Determine the [X, Y] coordinate at the center of the cell enclosing the given text.  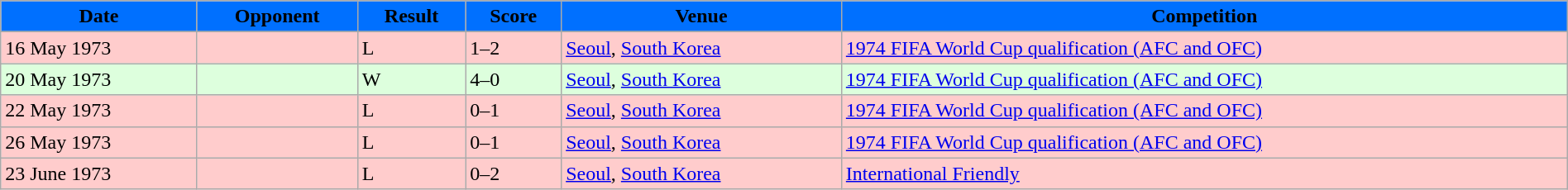
22 May 1973 [99, 111]
Venue [701, 17]
23 June 1973 [99, 173]
26 May 1973 [99, 142]
Competition [1204, 17]
4–0 [514, 79]
1–2 [514, 48]
16 May 1973 [99, 48]
Date [99, 17]
0–2 [514, 173]
W [411, 79]
International Friendly [1204, 173]
Result [411, 17]
Opponent [277, 17]
Score [514, 17]
20 May 1973 [99, 79]
